Return the (x, y) coordinate for the center point of the cell that contains the specified text.  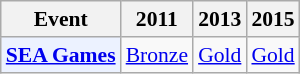
2015 (272, 19)
2013 (220, 19)
Bronze (157, 55)
2011 (157, 19)
SEA Games (61, 55)
Event (61, 19)
